Determine the (x, y) coordinate at the center of the cell enclosing the given text.  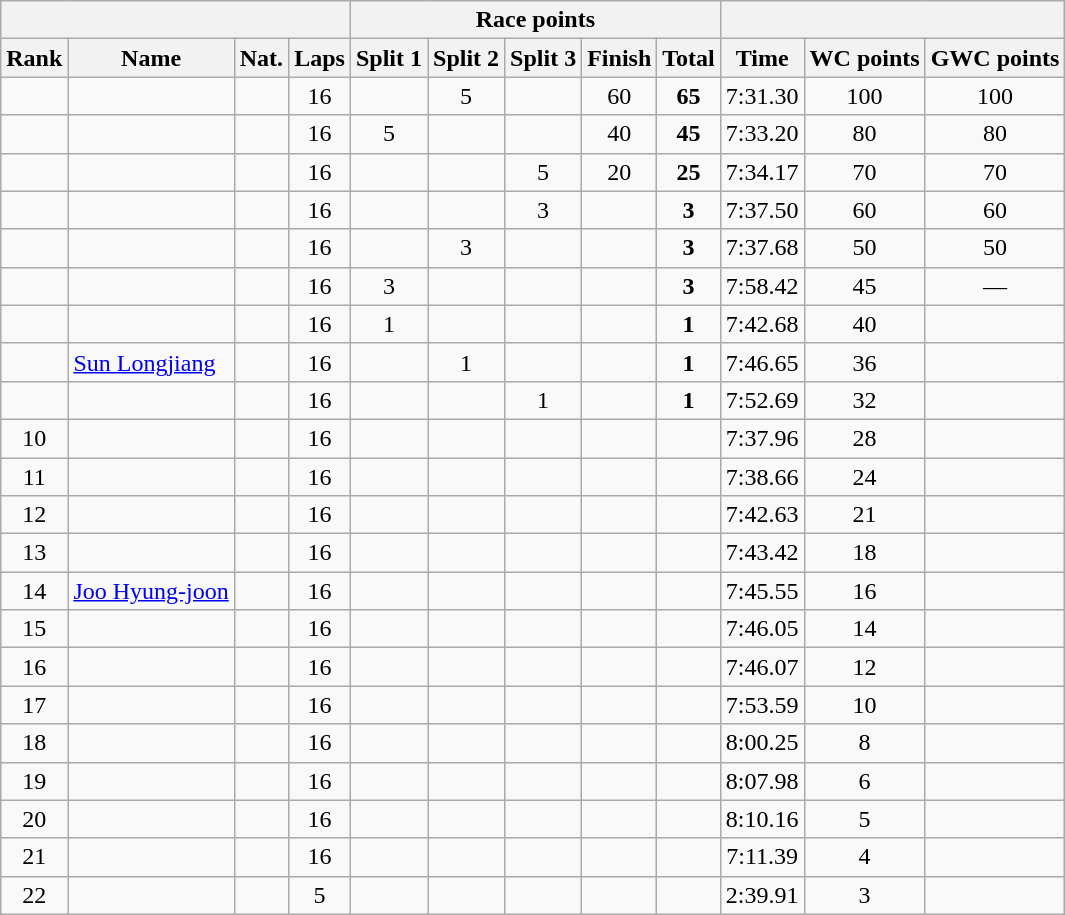
Race points (535, 20)
7:34.17 (762, 172)
13 (34, 553)
32 (864, 400)
Split 1 (388, 58)
8:10.16 (762, 819)
7:43.42 (762, 553)
2:39.91 (762, 895)
11 (34, 477)
Total (689, 58)
Laps (320, 58)
28 (864, 438)
Split 2 (466, 58)
Sun Longjiang (151, 362)
25 (689, 172)
7:11.39 (762, 857)
7:46.05 (762, 629)
7:46.65 (762, 362)
Finish (620, 58)
65 (689, 96)
Nat. (261, 58)
WC points (864, 58)
7:37.96 (762, 438)
19 (34, 781)
22 (34, 895)
24 (864, 477)
8 (864, 743)
Split 3 (544, 58)
6 (864, 781)
7:45.55 (762, 591)
7:31.30 (762, 96)
7:42.63 (762, 515)
8:00.25 (762, 743)
GWC points (995, 58)
— (995, 286)
7:53.59 (762, 705)
7:33.20 (762, 134)
7:37.50 (762, 210)
17 (34, 705)
7:42.68 (762, 324)
36 (864, 362)
4 (864, 857)
Name (151, 58)
Time (762, 58)
7:52.69 (762, 400)
7:38.66 (762, 477)
7:37.68 (762, 248)
7:58.42 (762, 286)
7:46.07 (762, 667)
Joo Hyung-joon (151, 591)
Rank (34, 58)
8:07.98 (762, 781)
15 (34, 629)
